Return [x, y] of the center of cell containing provided text 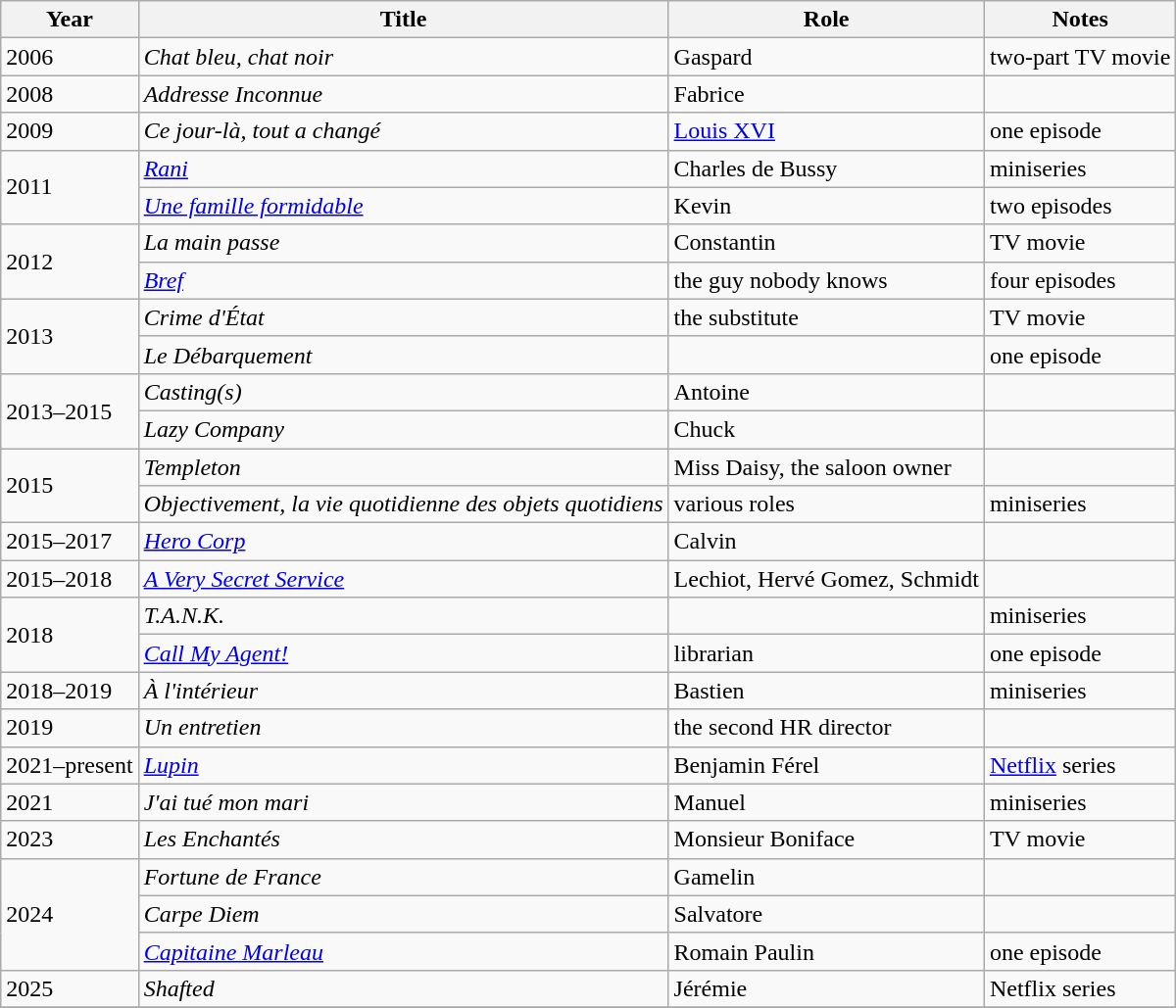
2008 [70, 94]
Salvatore [826, 914]
2006 [70, 57]
Year [70, 20]
2024 [70, 914]
Hero Corp [404, 542]
the substitute [826, 317]
Fabrice [826, 94]
A Very Secret Service [404, 579]
Call My Agent! [404, 653]
Une famille formidable [404, 206]
2023 [70, 840]
2009 [70, 131]
T.A.N.K. [404, 616]
2015–2017 [70, 542]
Charles de Bussy [826, 168]
2025 [70, 988]
Jérémie [826, 988]
Constantin [826, 243]
Chat bleu, chat noir [404, 57]
Gamelin [826, 877]
Le Débarquement [404, 355]
Role [826, 20]
Romain Paulin [826, 951]
Antoine [826, 392]
two-part TV movie [1080, 57]
2018 [70, 635]
À l'intérieur [404, 691]
Les Enchantés [404, 840]
J'ai tué mon mari [404, 802]
Carpe Diem [404, 914]
Shafted [404, 988]
2018–2019 [70, 691]
La main passe [404, 243]
Notes [1080, 20]
Benjamin Férel [826, 765]
librarian [826, 653]
Gaspard [826, 57]
Templeton [404, 467]
Title [404, 20]
Un entretien [404, 728]
Chuck [826, 429]
the second HR director [826, 728]
Objectivement, la vie quotidienne des objets quotidiens [404, 504]
2012 [70, 262]
Casting(s) [404, 392]
the guy nobody knows [826, 280]
2013–2015 [70, 410]
Manuel [826, 802]
Addresse Inconnue [404, 94]
Bastien [826, 691]
Fortune de France [404, 877]
Kevin [826, 206]
2019 [70, 728]
Lazy Company [404, 429]
Miss Daisy, the saloon owner [826, 467]
two episodes [1080, 206]
2015 [70, 486]
2021–present [70, 765]
Monsieur Boniface [826, 840]
2021 [70, 802]
various roles [826, 504]
Lupin [404, 765]
Ce jour-là, tout a changé [404, 131]
Bref [404, 280]
2011 [70, 187]
Rani [404, 168]
2013 [70, 336]
2015–2018 [70, 579]
Lechiot, Hervé Gomez, Schmidt [826, 579]
Crime d'État [404, 317]
Calvin [826, 542]
Capitaine Marleau [404, 951]
four episodes [1080, 280]
Louis XVI [826, 131]
